Locate the cell with the specified text and output its (x, y) center coordinate. 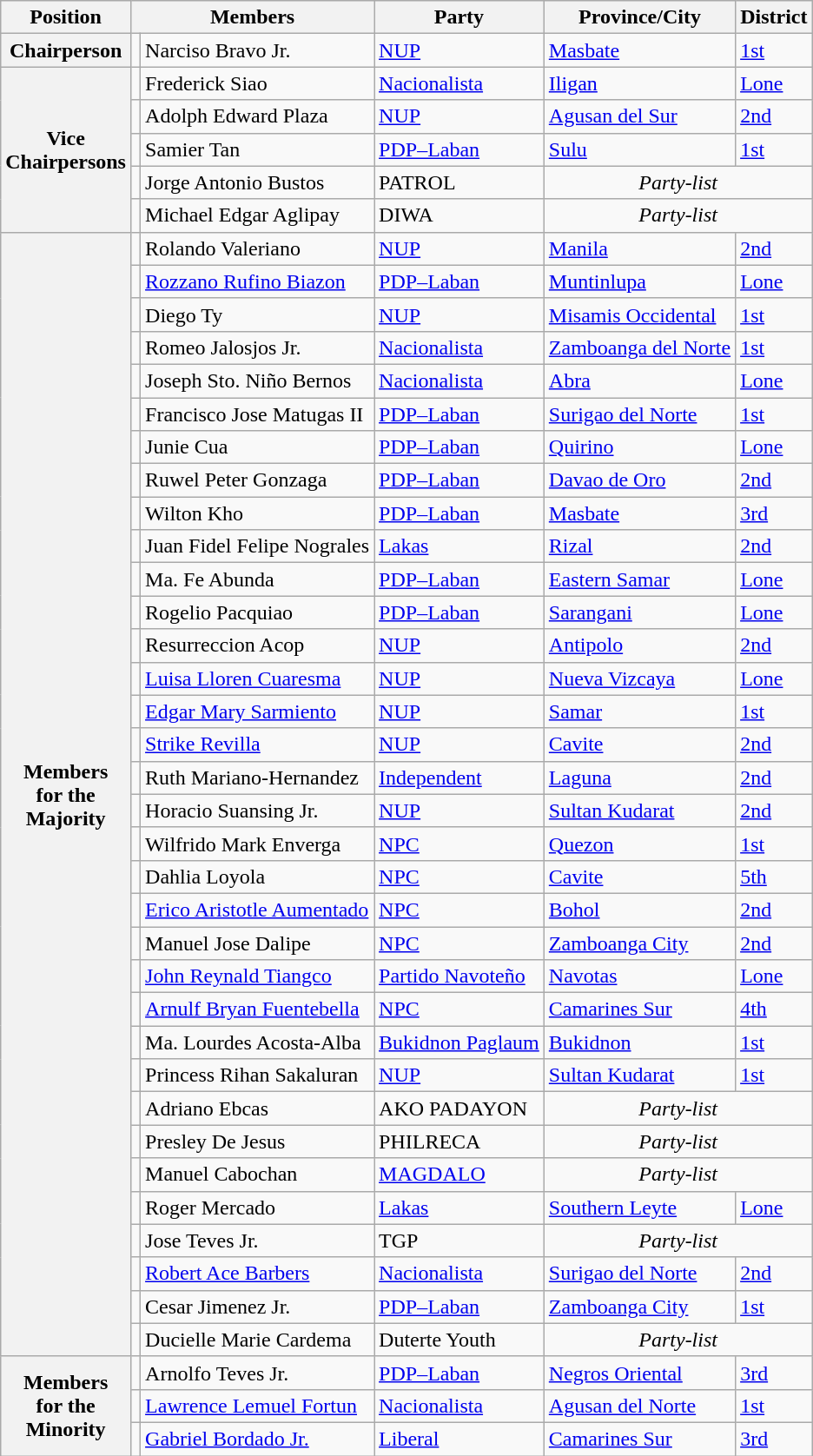
Robert Ace Barbers (257, 1274)
Joseph Sto. Niño Bernos (257, 381)
Samier Tan (257, 149)
Muntinlupa (639, 281)
Narciso Bravo Jr. (257, 50)
Bukidnon Paglaum (459, 1042)
Liberal (459, 1439)
Partido Navoteño (459, 976)
ViceChairpersons (66, 149)
DIWA (459, 215)
4th (774, 1009)
Strike Revilla (257, 745)
Gabriel Bordado Jr. (257, 1439)
Diego Ty (257, 314)
Sarangani (639, 612)
Rizal (639, 546)
Quezon (639, 844)
TGP (459, 1241)
Duterte Youth (459, 1340)
Members (252, 17)
Southern Leyte (639, 1208)
Sulu (639, 149)
Edgar Mary Sarmiento (257, 711)
Misamis Occidental (639, 314)
Ruth Mariano-Hernandez (257, 778)
Negros Oriental (639, 1373)
Bohol (639, 910)
Cesar Jimenez Jr. (257, 1307)
5th (774, 877)
Position (66, 17)
Agusan del Sur (639, 116)
Ruwel Peter Gonzaga (257, 480)
Iligan (639, 83)
AKO PADAYON (459, 1109)
Membersfor theMajority (66, 794)
Wilfrido Mark Enverga (257, 844)
Rozzano Rufino Biazon (257, 281)
Princess Rihan Sakaluran (257, 1075)
Eastern Samar (639, 579)
Manila (639, 248)
Presley De Jesus (257, 1142)
Manuel Jose Dalipe (257, 943)
Independent (459, 778)
Frederick Siao (257, 83)
Wilton Kho (257, 513)
John Reynald Tiangco (257, 976)
Zamboanga del Norte (639, 347)
Ma. Lourdes Acosta-Alba (257, 1042)
Francisco Jose Matugas II (257, 414)
Luisa Lloren Cuaresma (257, 678)
PATROL (459, 182)
Manuel Cabochan (257, 1175)
Lawrence Lemuel Fortun (257, 1406)
District (774, 17)
Antipolo (639, 645)
Agusan del Norte (639, 1406)
Rogelio Pacquiao (257, 612)
Roger Mercado (257, 1208)
Junie Cua (257, 447)
Ducielle Marie Cardema (257, 1340)
PHILRECA (459, 1142)
Romeo Jalosjos Jr. (257, 347)
Bukidnon (639, 1042)
Arnolfo Teves Jr. (257, 1373)
Laguna (639, 778)
Juan Fidel Felipe Nograles (257, 546)
Horacio Suansing Jr. (257, 811)
Jose Teves Jr. (257, 1241)
Jorge Antonio Bustos (257, 182)
Quirino (639, 447)
Davao de Oro (639, 480)
Arnulf Bryan Fuentebella (257, 1009)
Abra (639, 381)
Michael Edgar Aglipay (257, 215)
Nueva Vizcaya (639, 678)
Navotas (639, 976)
Ma. Fe Abunda (257, 579)
Rolando Valeriano (257, 248)
Samar (639, 711)
MAGDALO (459, 1175)
Province/City (639, 17)
Adriano Ebcas (257, 1109)
Membersfor theMinority (66, 1406)
Chairperson (66, 50)
Dahlia Loyola (257, 877)
Erico Aristotle Aumentado (257, 910)
Resurreccion Acop (257, 645)
Adolph Edward Plaza (257, 116)
Party (459, 17)
